Return the (X, Y) coordinate for the center point of the cell that contains the specified text.  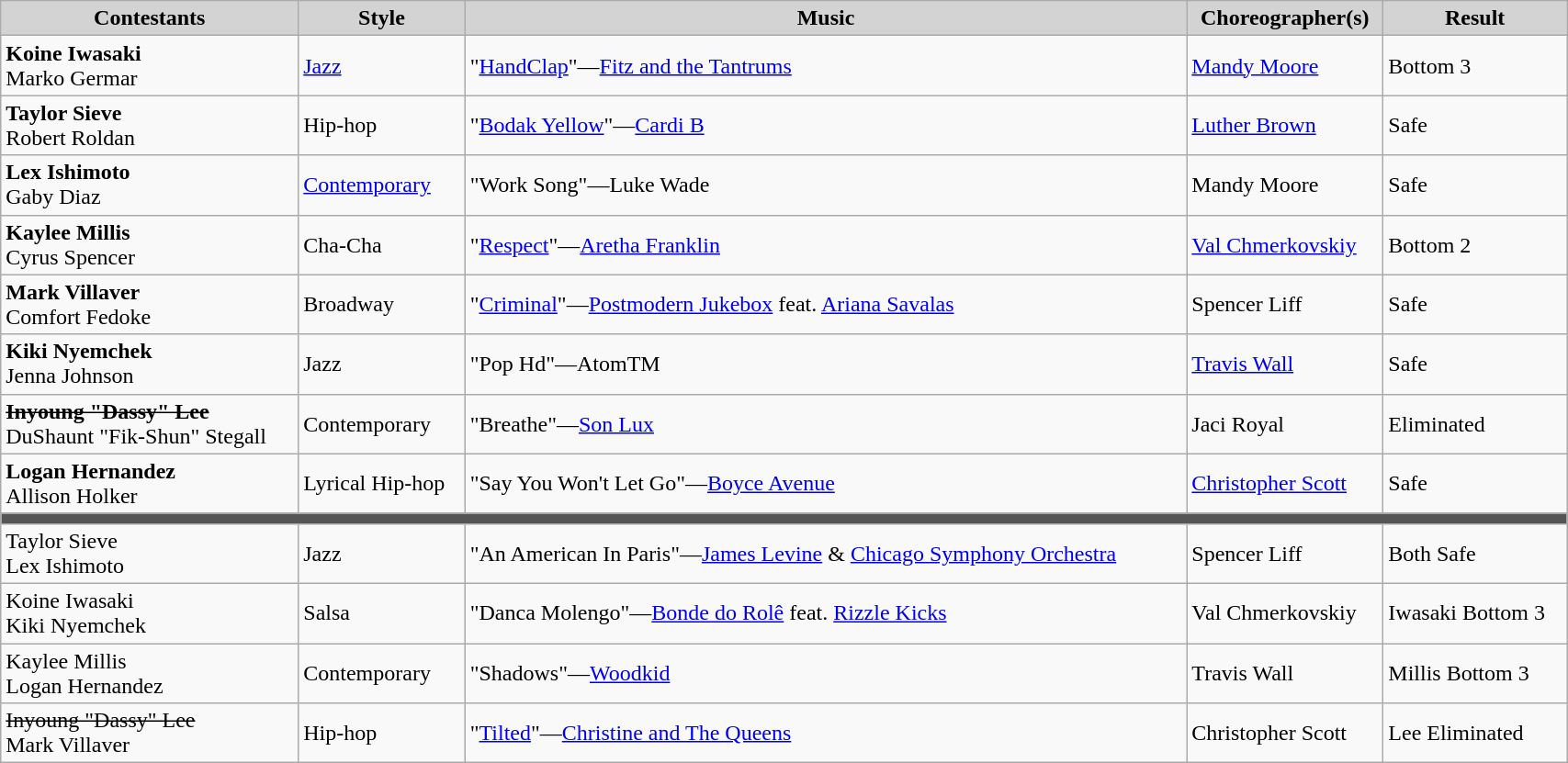
Lyrical Hip-hop (382, 483)
Mark VillaverComfort Fedoke (150, 305)
Taylor SieveLex Ishimoto (150, 553)
Broadway (382, 305)
Result (1475, 18)
Bottom 3 (1475, 66)
Bottom 2 (1475, 244)
Contestants (150, 18)
Jaci Royal (1285, 424)
Lee Eliminated (1475, 733)
"Bodak Yellow"—Cardi B (826, 125)
"Pop Hd"—AtomTM (826, 364)
"Work Song"—Luke Wade (826, 185)
Taylor SieveRobert Roldan (150, 125)
Inyoung "Dassy" LeeDuShaunt "Fik-Shun" Stegall (150, 424)
"Tilted"—Christine and The Queens (826, 733)
"An American In Paris"—James Levine & Chicago Symphony Orchestra (826, 553)
Millis Bottom 3 (1475, 672)
Inyoung "Dassy" LeeMark Villaver (150, 733)
"Breathe"—Son Lux (826, 424)
Eliminated (1475, 424)
Koine IwasakiMarko Germar (150, 66)
Logan HernandezAllison Holker (150, 483)
"Say You Won't Let Go"—Boyce Avenue (826, 483)
Luther Brown (1285, 125)
Kaylee MillisCyrus Spencer (150, 244)
Choreographer(s) (1285, 18)
"Criminal"—Postmodern Jukebox feat. Ariana Savalas (826, 305)
Koine IwasakiKiki Nyemchek (150, 613)
"Shadows"—Woodkid (826, 672)
Both Safe (1475, 553)
Kaylee MillisLogan Hernandez (150, 672)
"Respect"—Aretha Franklin (826, 244)
Cha-Cha (382, 244)
Lex IshimotoGaby Diaz (150, 185)
Iwasaki Bottom 3 (1475, 613)
Salsa (382, 613)
Style (382, 18)
"Danca Molengo"—Bonde do Rolê feat. Rizzle Kicks (826, 613)
Music (826, 18)
Kiki NyemchekJenna Johnson (150, 364)
"HandClap"—Fitz and the Tantrums (826, 66)
